Return the [x, y] coordinate for the center point of the cell that contains the specified text.  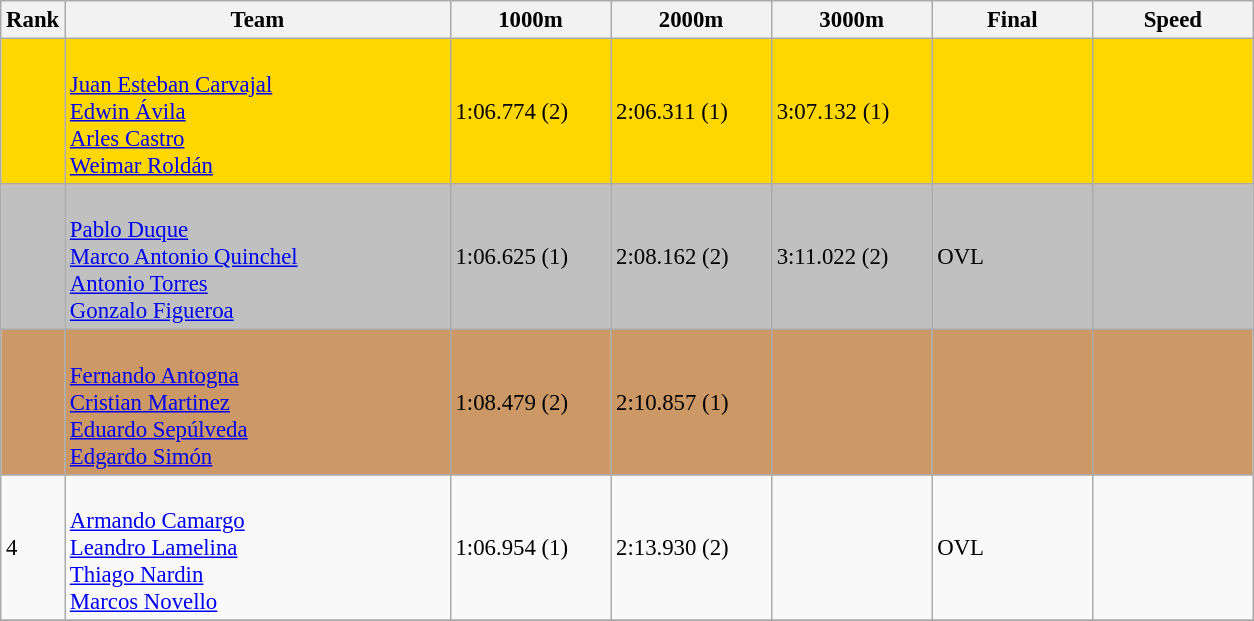
4 [33, 548]
1:08.479 (2) [530, 403]
3000m [852, 20]
Rank [33, 20]
1:06.954 (1) [530, 548]
1:06.625 (1) [530, 257]
2:06.311 (1) [692, 112]
Fernando AntognaCristian MartinezEduardo SepúlvedaEdgardo Simón [258, 403]
Final [1012, 20]
Juan Esteban CarvajalEdwin ÁvilaArles CastroWeimar Roldán [258, 112]
Armando CamargoLeandro LamelinaThiago NardinMarcos Novello [258, 548]
1000m [530, 20]
Speed [1174, 20]
1:06.774 (2) [530, 112]
Team [258, 20]
2:10.857 (1) [692, 403]
2:08.162 (2) [692, 257]
2000m [692, 20]
2:13.930 (2) [692, 548]
3:11.022 (2) [852, 257]
3:07.132 (1) [852, 112]
Pablo DuqueMarco Antonio QuinchelAntonio TorresGonzalo Figueroa [258, 257]
